Pinpoint the cell where the given text exists, returning its [X, Y] midpoint coordinate. 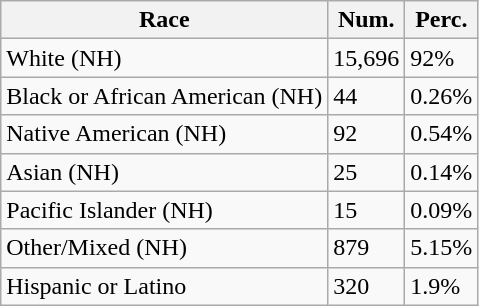
0.54% [442, 134]
15,696 [366, 58]
92 [366, 134]
1.9% [442, 286]
0.26% [442, 96]
Pacific Islander (NH) [164, 210]
44 [366, 96]
Asian (NH) [164, 172]
Hispanic or Latino [164, 286]
Black or African American (NH) [164, 96]
15 [366, 210]
92% [442, 58]
320 [366, 286]
5.15% [442, 248]
0.09% [442, 210]
Other/Mixed (NH) [164, 248]
25 [366, 172]
Num. [366, 20]
Perc. [442, 20]
879 [366, 248]
Race [164, 20]
Native American (NH) [164, 134]
0.14% [442, 172]
White (NH) [164, 58]
